Locate the cell with the specified text and output its (x, y) center coordinate. 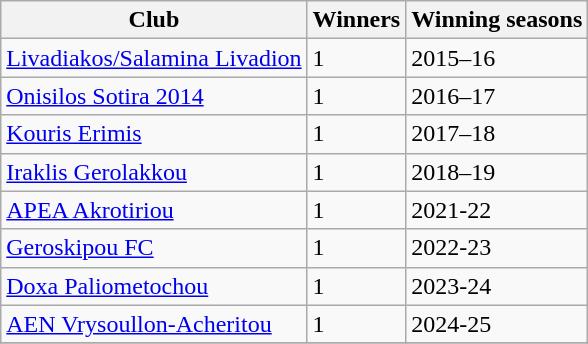
Iraklis Gerolakkou (154, 172)
Onisilos Sotira 2014 (154, 96)
Winners (356, 20)
Kouris Erimis (154, 134)
Doxa Paliometochou (154, 286)
2015–16 (497, 58)
2017–18 (497, 134)
2021-22 (497, 210)
2016–17 (497, 96)
Livadiakos/Salamina Livadion (154, 58)
2024-25 (497, 324)
Winning seasons (497, 20)
AEN Vrysoullon-Acheritou (154, 324)
2022-23 (497, 248)
APEA Akrotiriou (154, 210)
Club (154, 20)
Geroskipou FC (154, 248)
2023-24 (497, 286)
2018–19 (497, 172)
